Capture the cell that displays the provided text and extract its (X, Y) central coordinate. 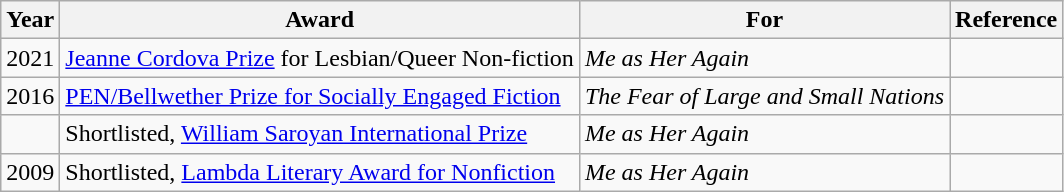
For (764, 20)
2021 (30, 58)
Shortlisted, Lambda Literary Award for Nonfiction (320, 172)
Shortlisted, William Saroyan International Prize (320, 134)
PEN/Bellwether Prize for Socially Engaged Fiction (320, 96)
Reference (1006, 20)
Year (30, 20)
The Fear of Large and Small Nations (764, 96)
2009 (30, 172)
2016 (30, 96)
Jeanne Cordova Prize for Lesbian/Queer Non-fiction (320, 58)
Award (320, 20)
